Capture the cell that displays the provided text and extract its [x, y] central coordinate. 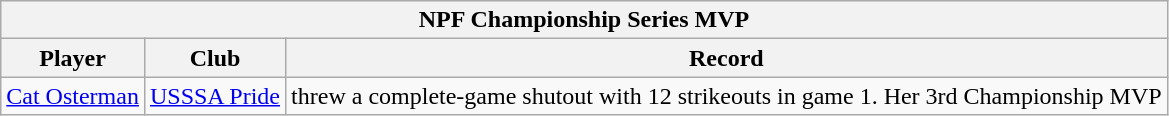
threw a complete-game shutout with 12 strikeouts in game 1. Her 3rd Championship MVP [727, 96]
USSSA Pride [214, 96]
NPF Championship Series MVP [584, 20]
Record [727, 58]
Cat Osterman [73, 96]
Club [214, 58]
Player [73, 58]
